Pinpoint the cell where the given text exists, returning its (X, Y) midpoint coordinate. 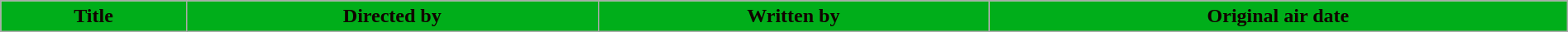
Title (94, 16)
Original air date (1279, 16)
Directed by (392, 16)
Written by (793, 16)
